Provide the (x, y) coordinate of the cell's center where the given text is located.  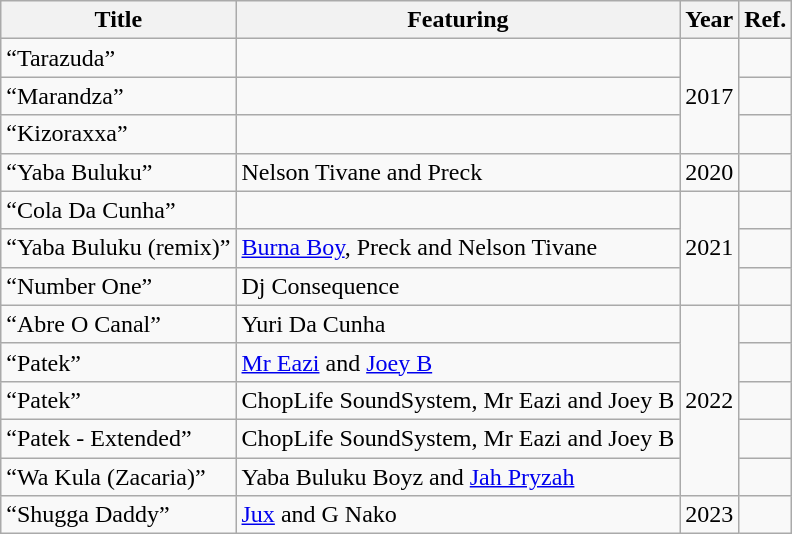
“Shugga Daddy” (118, 515)
“Abre O Canal” (118, 324)
2023 (710, 515)
2020 (710, 172)
2021 (710, 248)
Ref. (766, 20)
Dj Consequence (458, 286)
Year (710, 20)
“Tarazuda” (118, 58)
Featuring (458, 20)
Yaba Buluku Boyz and Jah Pryzah (458, 477)
Title (118, 20)
“Patek - Extended” (118, 438)
“Marandza” (118, 96)
“Yaba Buluku (remix)” (118, 248)
“Kizoraxxa” (118, 134)
Burna Boy, Preck and Nelson Tivane (458, 248)
2017 (710, 96)
Mr Eazi and Joey B (458, 362)
“Yaba Buluku” (118, 172)
“Number One” (118, 286)
Yuri Da Cunha (458, 324)
Nelson Tivane and Preck (458, 172)
“Wa Kula (Zacaria)” (118, 477)
2022 (710, 400)
“Cola Da Cunha” (118, 210)
Jux and G Nako (458, 515)
